From the cell containing the given text, extract its center point as (X, Y) coordinate. 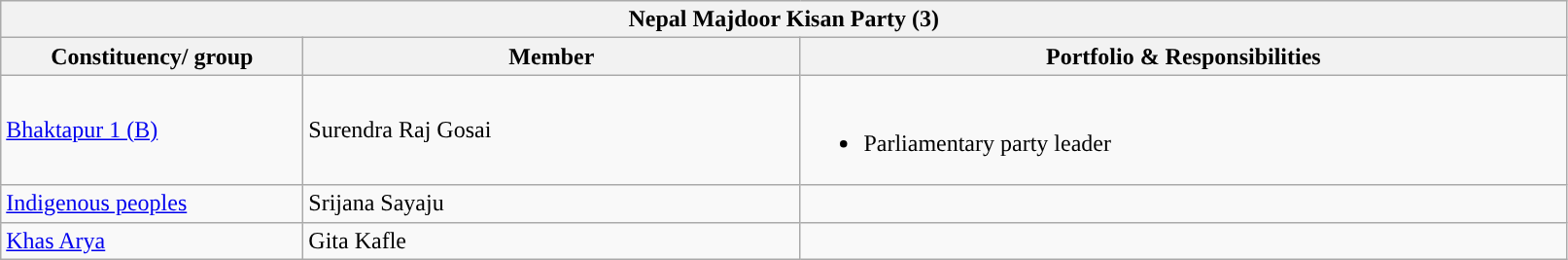
Parliamentary party leader (1184, 130)
Portfolio & Responsibilities (1184, 56)
Nepal Majdoor Kisan Party (3) (784, 19)
Member (552, 56)
Indigenous peoples (152, 204)
Srijana Sayaju (552, 204)
Surendra Raj Gosai (552, 130)
Constituency/ group (152, 56)
Khas Arya (152, 241)
Bhaktapur 1 (B) (152, 130)
Gita Kafle (552, 241)
